Return [x, y] of the center of cell containing provided text 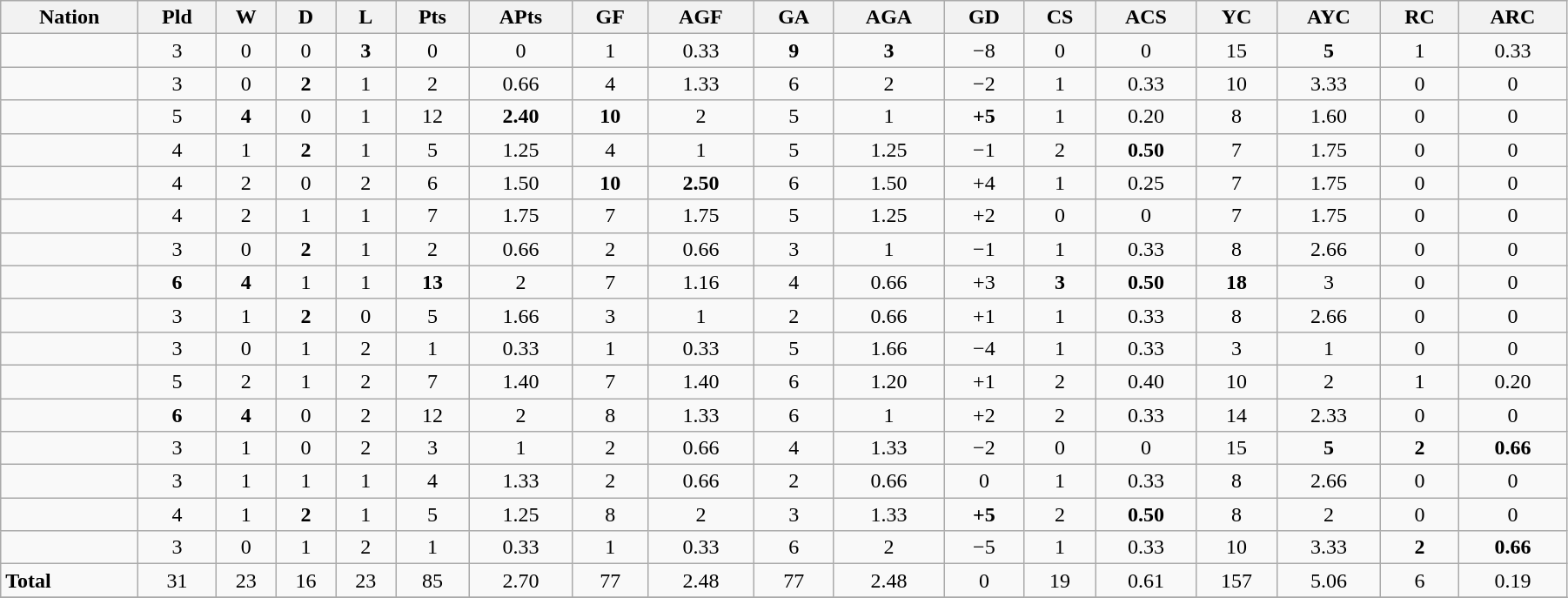
1.20 [888, 381]
19 [1060, 581]
YC [1236, 17]
0.61 [1146, 581]
5.06 [1328, 581]
Pld [178, 17]
W [245, 17]
Total [70, 581]
13 [432, 282]
85 [432, 581]
ACS [1146, 17]
2.33 [1328, 415]
2.40 [520, 117]
GF [611, 17]
−8 [984, 50]
ARC [1512, 17]
AGF [701, 17]
AYC [1328, 17]
AGA [888, 17]
L [365, 17]
RC [1420, 17]
31 [178, 581]
1.16 [701, 282]
9 [794, 50]
D [306, 17]
−4 [984, 348]
+3 [984, 282]
−5 [984, 548]
157 [1236, 581]
18 [1236, 282]
GA [794, 17]
APts [520, 17]
CS [1060, 17]
+4 [984, 183]
16 [306, 581]
2.50 [701, 183]
0.25 [1146, 183]
Pts [432, 17]
14 [1236, 415]
1.60 [1328, 117]
GD [984, 17]
Nation [70, 17]
0.40 [1146, 381]
2.70 [520, 581]
0.19 [1512, 581]
